Scan for the cell matching the given text and deliver its (X, Y) coordinate at center. 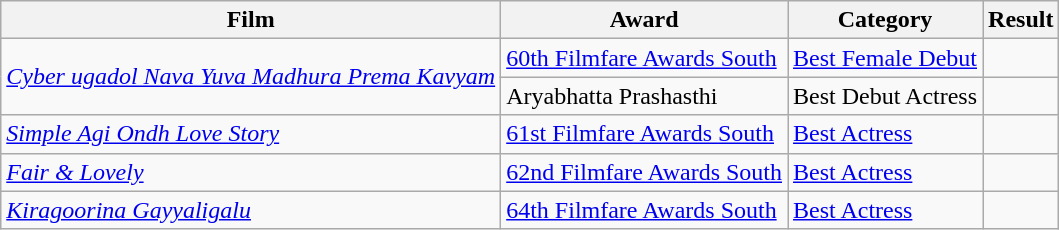
61st Filmfare Awards South (644, 134)
Award (644, 20)
Film (251, 20)
Best Female Debut (886, 58)
64th Filmfare Awards South (644, 210)
62nd Filmfare Awards South (644, 172)
Kiragoorina Gayyaligalu (251, 210)
Aryabhatta Prashasthi (644, 96)
60th Filmfare Awards South (644, 58)
Result (1021, 20)
Simple Agi Ondh Love Story (251, 134)
Category (886, 20)
Fair & Lovely (251, 172)
Cyber ugadol Nava Yuva Madhura Prema Kavyam (251, 77)
Best Debut Actress (886, 96)
